Search for the cell housing the specified text and yield its [x, y] center coordinate. 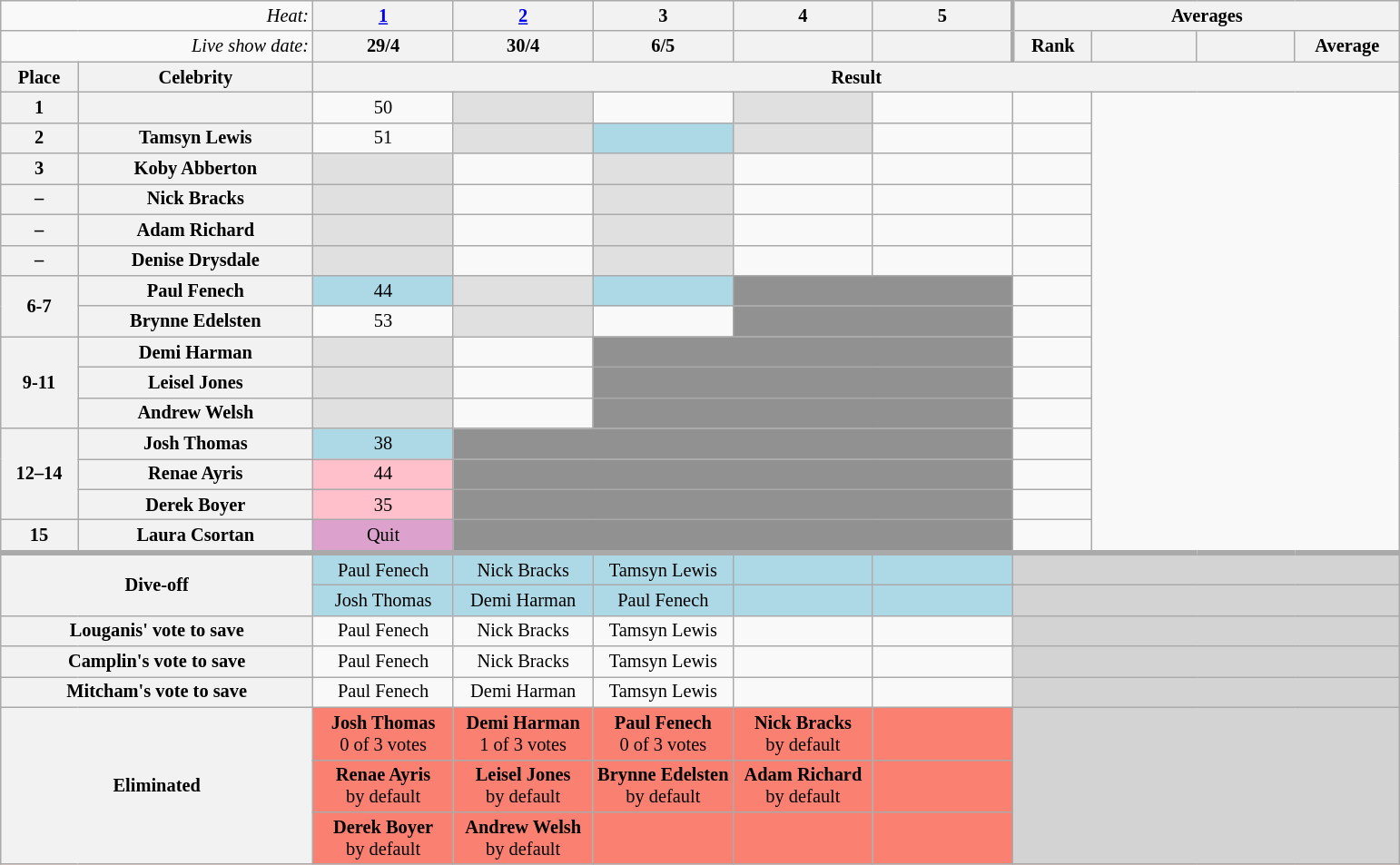
Brynne Edelsten [196, 321]
5 [942, 16]
Leisel Jones [196, 383]
Rank [1053, 46]
Celebrity [196, 77]
Adam Richardby default [803, 786]
Denise Drysdale [196, 260]
Laura Csortan [196, 536]
35 [383, 505]
Demi Harman1 of 3 votes [523, 733]
Dive-off [156, 585]
Average [1347, 46]
Renae Ayrisby default [383, 786]
12–14 [38, 474]
30/4 [523, 46]
Quit [383, 536]
Derek Boyer [196, 505]
9-11 [38, 383]
Koby Abberton [196, 169]
Derek Boyerby default [383, 839]
Andrew Welsh [196, 413]
Live show date: [156, 46]
15 [38, 536]
Result [857, 77]
Nick Bracksby default [803, 733]
Mitcham's vote to save [156, 693]
Louganis' vote to save [156, 631]
Brynne Edelstenby default [663, 786]
50 [383, 108]
Josh Thomas0 of 3 votes [383, 733]
Andrew Welshby default [523, 839]
4 [803, 16]
Camplin's vote to save [156, 662]
Adam Richard [196, 230]
Paul Fenech0 of 3 votes [663, 733]
6-7 [38, 307]
51 [383, 138]
Leisel Jonesby default [523, 786]
Eliminated [156, 786]
Heat: [156, 16]
Renae Ayris [196, 475]
29/4 [383, 46]
38 [383, 444]
Averages [1207, 16]
6/5 [663, 46]
Place [38, 77]
53 [383, 321]
